Output the (x, y) coordinate of the center of the cell containing the given text.  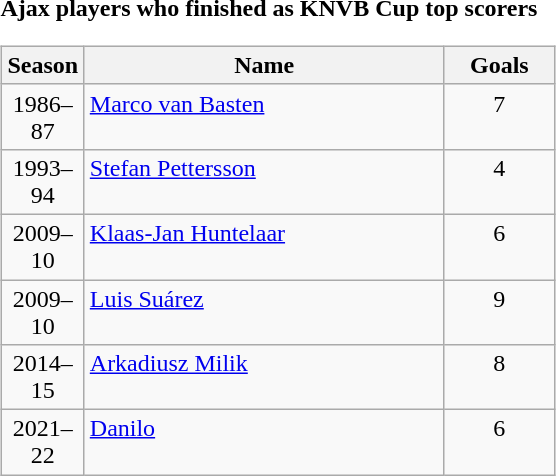
2021–22 (42, 442)
Stefan Pettersson (264, 182)
1993–94 (42, 182)
Danilo (264, 442)
Luis Suárez (264, 312)
1986–87 (42, 116)
4 (500, 182)
Name (264, 65)
2014–15 (42, 378)
9 (500, 312)
Marco van Basten (264, 116)
Arkadiusz Milik (264, 378)
Goals (500, 65)
Season (42, 65)
Klaas-Jan Huntelaar (264, 246)
8 (500, 378)
7 (500, 116)
